Provide the [X, Y] coordinate of the cell's center where the given text is located.  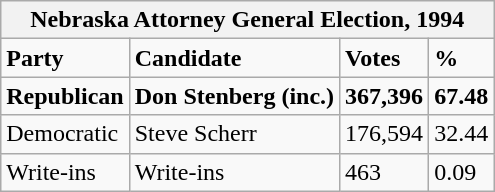
Steve Scherr [234, 134]
Votes [384, 58]
463 [384, 172]
Party [65, 58]
67.48 [462, 96]
367,396 [384, 96]
Republican [65, 96]
176,594 [384, 134]
Don Stenberg (inc.) [234, 96]
Nebraska Attorney General Election, 1994 [248, 20]
Democratic [65, 134]
0.09 [462, 172]
32.44 [462, 134]
% [462, 58]
Candidate [234, 58]
